For the text-containing cell, return its midpoint in (x, y) coordinate format. 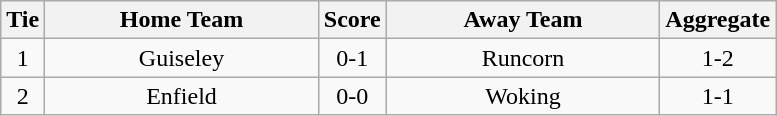
Aggregate (718, 20)
Score (352, 20)
0-0 (352, 96)
1 (23, 58)
2 (23, 96)
0-1 (352, 58)
1-1 (718, 96)
Enfield (182, 96)
1-2 (718, 58)
Tie (23, 20)
Woking (523, 96)
Away Team (523, 20)
Home Team (182, 20)
Guiseley (182, 58)
Runcorn (523, 58)
